Locate the cell with the specified text and output its (x, y) center coordinate. 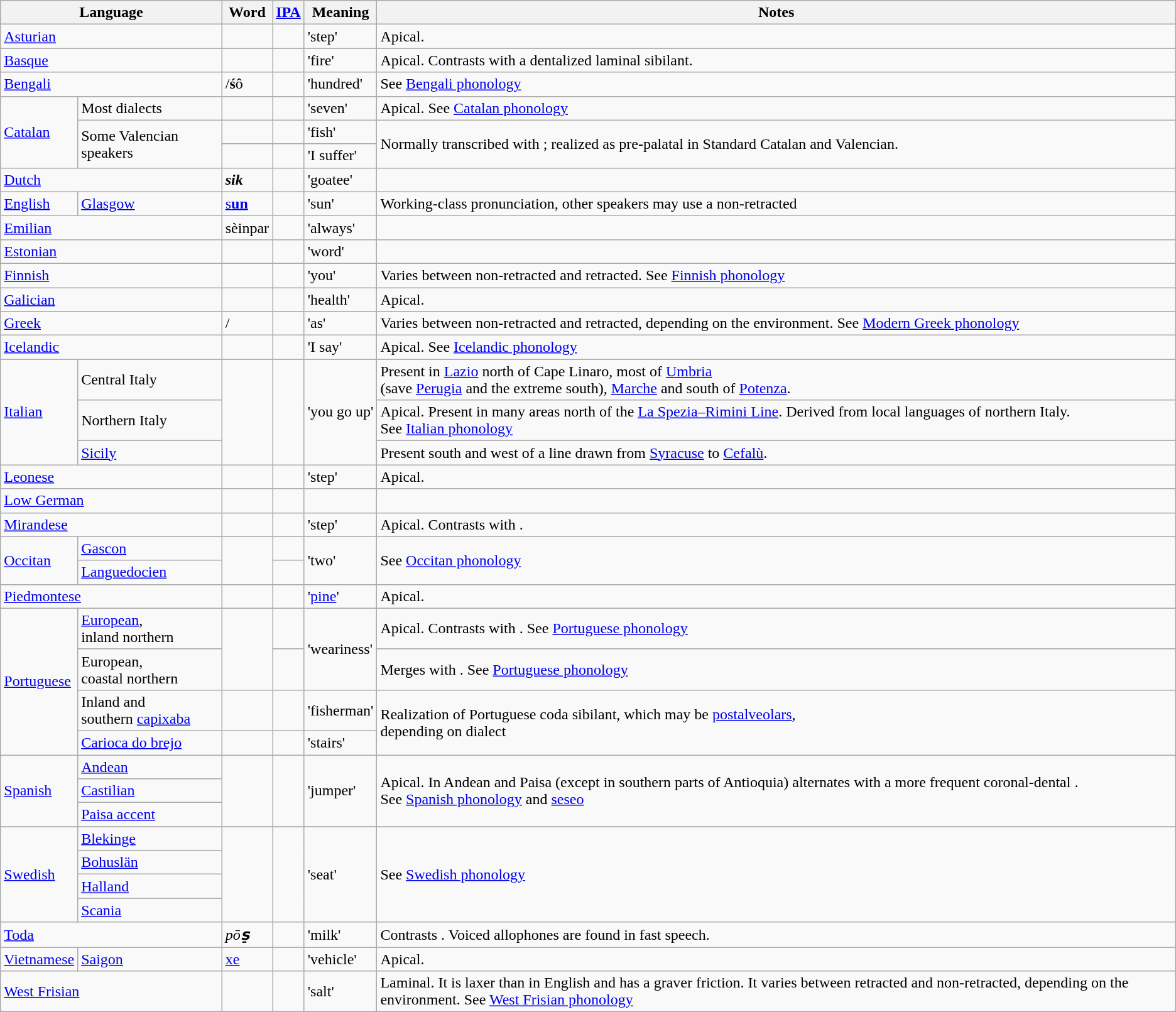
Emilian (111, 227)
European,coastal northern (150, 670)
Carioca do brejo (150, 743)
Apical. Contrasts with a dentalized laminal sibilant. (776, 60)
Inland andsouthern capixaba (150, 710)
Leonese (111, 477)
Mirandese (111, 525)
sèinpar (247, 227)
'I say' (340, 347)
Halland (150, 886)
Contrasts . Voiced allophones are found in fast speech. (776, 935)
Bengali (111, 84)
Apical. In Andean and Paisa (except in southern parts of Antioquia) alternates with a more frequent coronal-dental .See Spanish phonology and seseo (776, 791)
Saigon (150, 959)
Apical. Present in many areas north of the La Spezia–Rimini Line. Derived from local languages of northern Italy.See Italian phonology (776, 421)
Present south and west of a line drawn from Syracuse to Cefalù. (776, 453)
Italian (39, 412)
Apical. See Icelandic phonology (776, 347)
/ (247, 324)
See Bengali phonology (776, 84)
Apical. Contrasts with . See Portuguese phonology (776, 628)
'stairs' (340, 743)
Language (111, 13)
West Frisian (111, 991)
'you' (340, 275)
Estonian (111, 251)
Apical. See Catalan phonology (776, 108)
Paisa accent (150, 815)
English (39, 204)
'hundred' (340, 84)
Piedmontese (111, 596)
'fisherman' (340, 710)
Sicily (150, 453)
'weariness' (340, 649)
'sun' (340, 204)
Vietnamese (39, 959)
'always' (340, 227)
Northern Italy (150, 421)
'two' (340, 560)
'goatee' (340, 180)
'as' (340, 324)
Low German (111, 501)
Swedish (39, 874)
Toda (111, 935)
'pine' (340, 596)
See Swedish phonology (776, 874)
sun (247, 204)
sik (247, 180)
'fire' (340, 60)
Bohuslän (150, 862)
European,inland northern (150, 628)
Realization of Portuguese coda sibilant, which may be postalveolars,depending on dialect (776, 722)
Normally transcribed with ; realized as pre-palatal in Standard Catalan and Valencian. (776, 144)
Blekinge (150, 839)
Occitan (39, 560)
Languedocien (150, 572)
'milk' (340, 935)
Central Italy (150, 379)
Most dialects (150, 108)
Galician (111, 300)
'word' (340, 251)
Catalan (39, 132)
Working-class pronunciation, other speakers may use a non-retracted (776, 204)
xe (247, 959)
Gascon (150, 548)
Scania (150, 910)
Andean (150, 767)
IPA (289, 13)
Basque (111, 60)
Word (247, 13)
Icelandic (111, 347)
Merges with . See Portuguese phonology (776, 670)
See Occitan phonology (776, 560)
Notes (776, 13)
Dutch (111, 180)
'jumper' (340, 791)
Finnish (111, 275)
'health' (340, 300)
Meaning (340, 13)
Varies between non-retracted and retracted. See Finnish phonology (776, 275)
pōs̠ (247, 935)
Castilian (150, 791)
Asturian (111, 36)
Apical. Contrasts with . (776, 525)
Spanish (39, 791)
/śô (247, 84)
Varies between non-retracted and retracted, depending on the environment. See Modern Greek phonology (776, 324)
'you go up' (340, 412)
Some Valencian speakers (150, 144)
Portuguese (39, 681)
'seat' (340, 874)
'fish' (340, 132)
'vehicle' (340, 959)
Present in Lazio north of Cape Linaro, most of Umbria(save Perugia and the extreme south), Marche and south of Potenza. (776, 379)
Glasgow (150, 204)
'I suffer' (340, 156)
'seven' (340, 108)
Greek (111, 324)
'salt' (340, 991)
